Return [X, Y] of the center of cell containing provided text 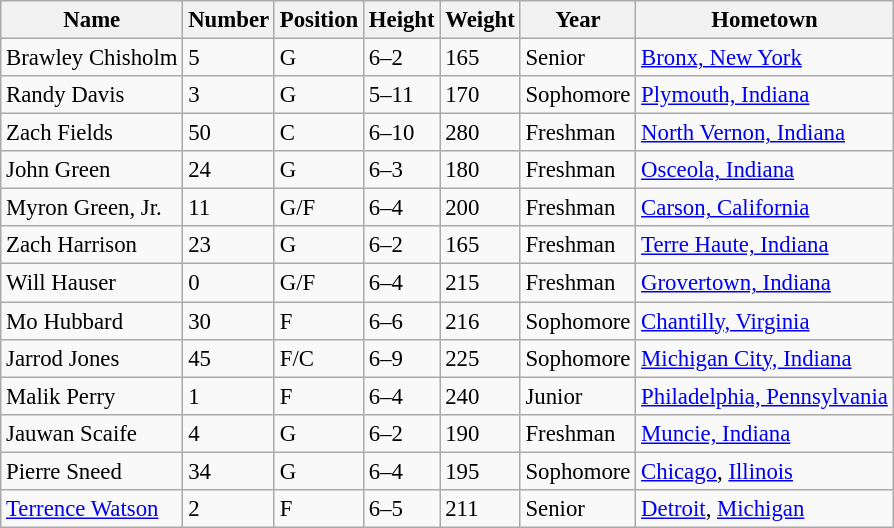
4 [229, 433]
Carson, California [764, 208]
240 [480, 396]
5–11 [402, 95]
6–5 [402, 509]
Year [578, 20]
Zach Fields [92, 133]
3 [229, 95]
Chicago, Illinois [764, 471]
195 [480, 471]
11 [229, 208]
Osceola, Indiana [764, 170]
North Vernon, Indiana [764, 133]
Pierre Sneed [92, 471]
215 [480, 283]
Name [92, 20]
180 [480, 170]
2 [229, 509]
6–10 [402, 133]
6–9 [402, 358]
6–6 [402, 321]
5 [229, 58]
1 [229, 396]
Mo Hubbard [92, 321]
Jarrod Jones [92, 358]
211 [480, 509]
Jauwan Scaife [92, 433]
190 [480, 433]
170 [480, 95]
23 [229, 245]
Philadelphia, Pennsylvania [764, 396]
Will Hauser [92, 283]
0 [229, 283]
Zach Harrison [92, 245]
Junior [578, 396]
Number [229, 20]
Michigan City, Indiana [764, 358]
24 [229, 170]
Malik Perry [92, 396]
Height [402, 20]
Muncie, Indiana [764, 433]
F/C [318, 358]
Randy Davis [92, 95]
Bronx, New York [764, 58]
Terrence Watson [92, 509]
225 [480, 358]
Chantilly, Virginia [764, 321]
Myron Green, Jr. [92, 208]
John Green [92, 170]
Position [318, 20]
216 [480, 321]
Weight [480, 20]
Grovertown, Indiana [764, 283]
280 [480, 133]
Detroit, Michigan [764, 509]
30 [229, 321]
45 [229, 358]
34 [229, 471]
Terre Haute, Indiana [764, 245]
Brawley Chisholm [92, 58]
200 [480, 208]
Hometown [764, 20]
Plymouth, Indiana [764, 95]
50 [229, 133]
C [318, 133]
6–3 [402, 170]
